Pinpoint the cell where the given text exists, returning its [X, Y] midpoint coordinate. 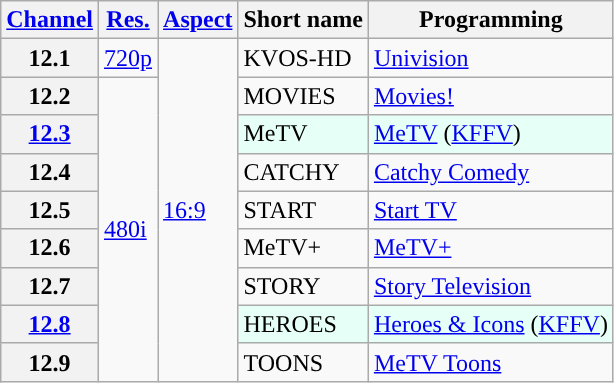
12.9 [50, 362]
Channel [50, 20]
HEROES [303, 324]
MeTV [303, 134]
Story Television [490, 286]
Start TV [490, 210]
12.6 [50, 248]
MeTV (KFFV) [490, 134]
12.3 [50, 134]
KVOS-HD [303, 58]
STORY [303, 286]
Short name [303, 20]
12.8 [50, 324]
480i [128, 229]
Univision [490, 58]
Heroes & Icons (KFFV) [490, 324]
12.5 [50, 210]
MeTV Toons [490, 362]
CATCHY [303, 172]
Movies! [490, 96]
START [303, 210]
Programming [490, 20]
Aspect [198, 20]
TOONS [303, 362]
Catchy Comedy [490, 172]
16:9 [198, 210]
12.2 [50, 96]
720p [128, 58]
Res. [128, 20]
12.7 [50, 286]
MOVIES [303, 96]
12.1 [50, 58]
12.4 [50, 172]
